Search for the cell housing the specified text and yield its [X, Y] center coordinate. 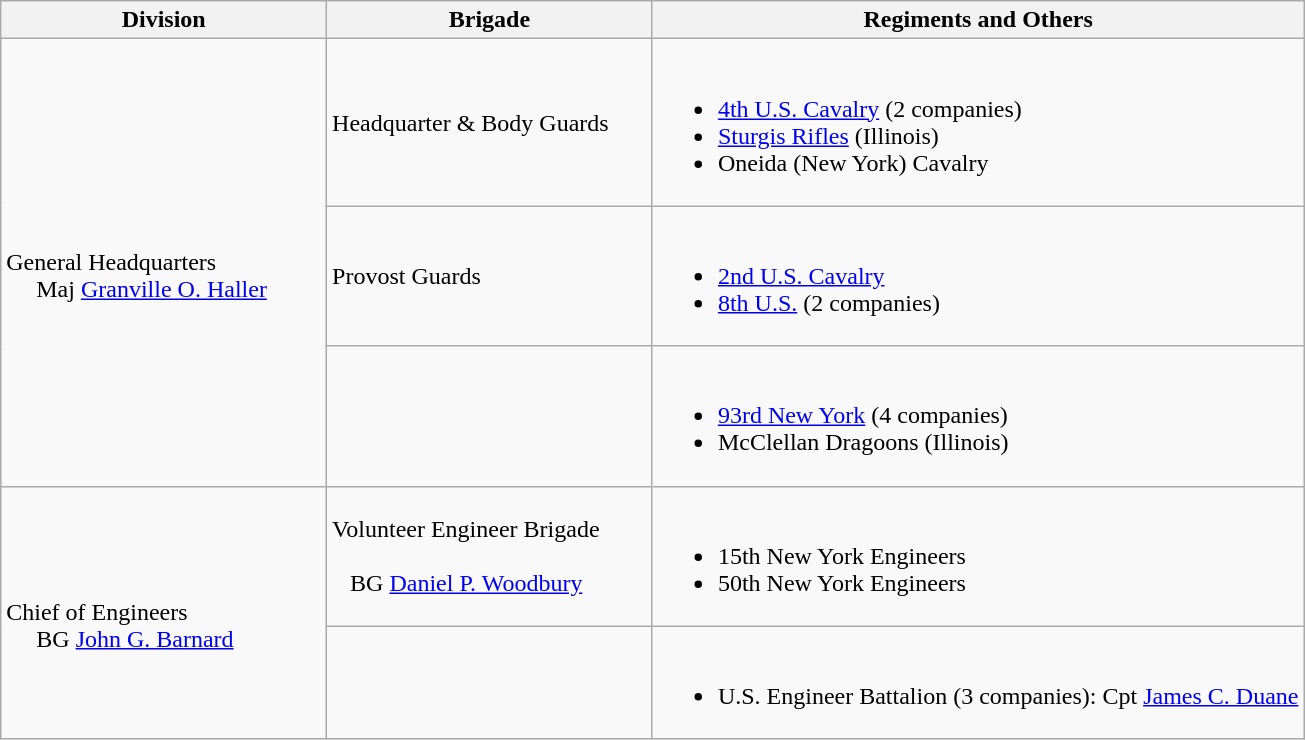
Regiments and Others [978, 20]
4th U.S. Cavalry (2 companies)Sturgis Rifles (Illinois)Oneida (New York) Cavalry [978, 122]
15th New York Engineers50th New York Engineers [978, 556]
Brigade [490, 20]
Headquarter & Body Guards [490, 122]
Provost Guards [490, 276]
93rd New York (4 companies)McClellan Dragoons (Illinois) [978, 416]
U.S. Engineer Battalion (3 companies): Cpt James C. Duane [978, 682]
2nd U.S. Cavalry8th U.S. (2 companies) [978, 276]
Volunteer Engineer Brigade BG Daniel P. Woodbury [490, 556]
Chief of Engineers BG John G. Barnard [164, 612]
Division [164, 20]
General Headquarters Maj Granville O. Haller [164, 262]
